Provide the (X, Y) coordinate of the cell's center where the given text is located.  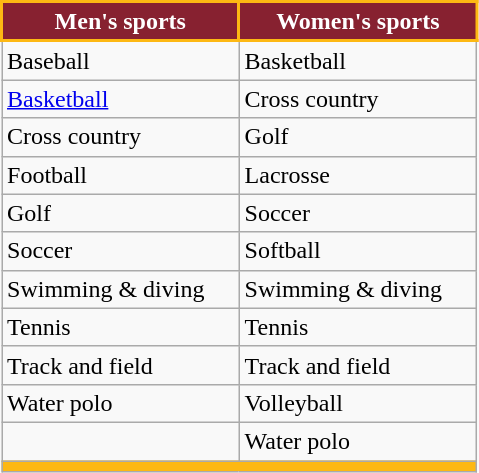
Baseball (121, 60)
Women's sports (358, 22)
Football (121, 175)
Softball (358, 251)
Lacrosse (358, 175)
Men's sports (121, 22)
Volleyball (358, 403)
